Pinpoint the cell where the given text exists, returning its (x, y) midpoint coordinate. 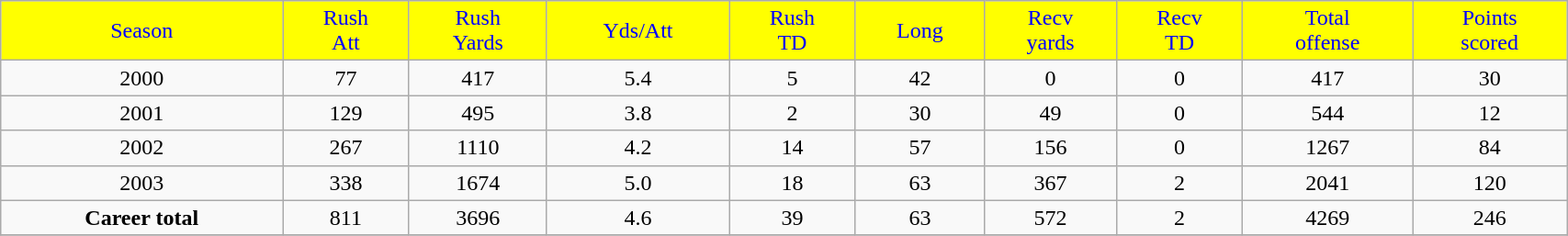
Season (141, 31)
338 (346, 183)
2041 (1328, 183)
RecvTD (1179, 31)
Long (920, 31)
120 (1490, 183)
Totaloffense (1328, 31)
367 (1051, 183)
129 (346, 113)
572 (1051, 218)
5.0 (637, 183)
12 (1490, 113)
5 (793, 78)
14 (793, 148)
42 (920, 78)
49 (1051, 113)
39 (793, 218)
4.2 (637, 148)
5.4 (637, 78)
1110 (478, 148)
Yds/Att (637, 31)
3696 (478, 218)
2003 (141, 183)
156 (1051, 148)
495 (478, 113)
3.8 (637, 113)
246 (1490, 218)
RushYards (478, 31)
811 (346, 218)
RushAtt (346, 31)
77 (346, 78)
2001 (141, 113)
Career total (141, 218)
4.6 (637, 218)
84 (1490, 148)
1267 (1328, 148)
544 (1328, 113)
RushTD (793, 31)
Recvyards (1051, 31)
57 (920, 148)
2000 (141, 78)
1674 (478, 183)
18 (793, 183)
267 (346, 148)
Pointsscored (1490, 31)
4269 (1328, 218)
2002 (141, 148)
